For the text-containing cell, return its midpoint in [X, Y] coordinate format. 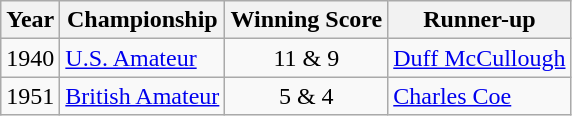
11 & 9 [306, 58]
1940 [30, 58]
Duff McCullough [480, 58]
5 & 4 [306, 96]
Championship [142, 20]
1951 [30, 96]
Year [30, 20]
Runner-up [480, 20]
Winning Score [306, 20]
Charles Coe [480, 96]
U.S. Amateur [142, 58]
British Amateur [142, 96]
